Capture the cell that displays the provided text and extract its [X, Y] central coordinate. 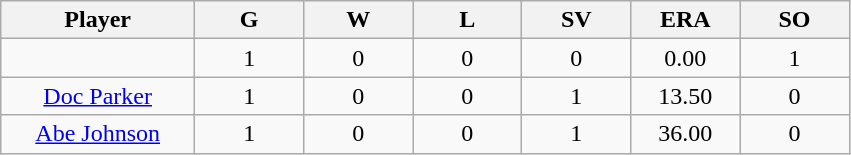
0.00 [686, 58]
SV [576, 20]
ERA [686, 20]
Player [98, 20]
L [468, 20]
G [250, 20]
Doc Parker [98, 96]
Abe Johnson [98, 134]
SO [794, 20]
W [358, 20]
36.00 [686, 134]
13.50 [686, 96]
